Provide the (X, Y) coordinate of the cell's center where the given text is located.  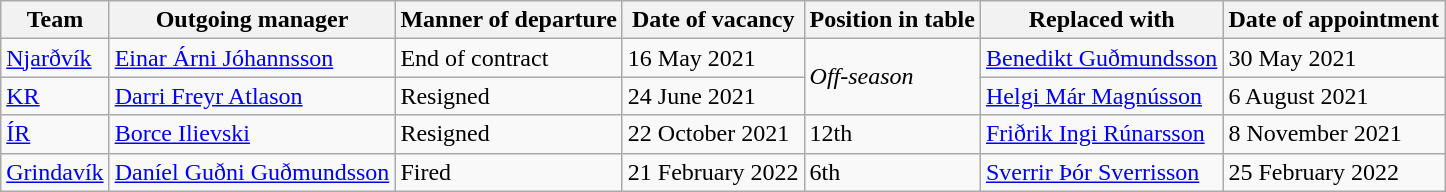
12th (892, 134)
6 August 2021 (1334, 96)
Borce Ilievski (252, 134)
Outgoing manager (252, 20)
Date of vacancy (713, 20)
Njarðvík (55, 58)
21 February 2022 (713, 172)
16 May 2021 (713, 58)
Manner of departure (508, 20)
Daníel Guðni Guðmundsson (252, 172)
Benedikt Guðmundsson (1101, 58)
ÍR (55, 134)
Darri Freyr Atlason (252, 96)
24 June 2021 (713, 96)
Off-season (892, 77)
22 October 2021 (713, 134)
Friðrik Ingi Rúnarsson (1101, 134)
Team (55, 20)
6th (892, 172)
Fired (508, 172)
Date of appointment (1334, 20)
Position in table (892, 20)
Einar Árni Jóhannsson (252, 58)
Grindavík (55, 172)
End of contract (508, 58)
30 May 2021 (1334, 58)
Sverrir Þór Sverrisson (1101, 172)
Helgi Már Magnússon (1101, 96)
Replaced with (1101, 20)
KR (55, 96)
8 November 2021 (1334, 134)
25 February 2022 (1334, 172)
